For the text-containing cell, return its midpoint in [x, y] coordinate format. 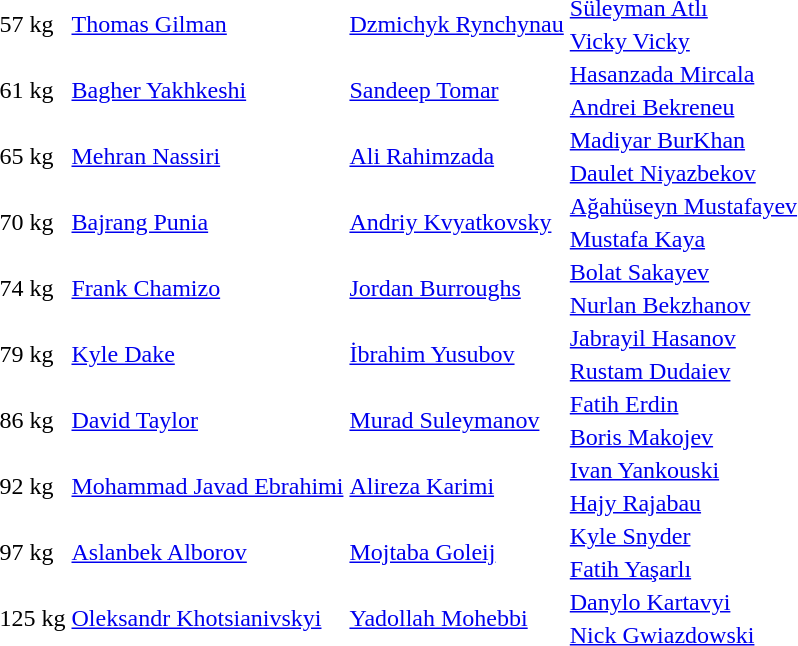
Hasanzada Mircala [683, 74]
Kyle Snyder [683, 536]
Jabrayil Hasanov [683, 338]
Mohammad Javad Ebrahimi [208, 486]
Frank Chamizo [208, 288]
Aslanbek Alborov [208, 552]
Danylo Kartavyi [683, 602]
Ali Rahimzada [456, 156]
Vicky Vicky [683, 41]
Hajy Rajabau [683, 503]
Boris Makojev [683, 437]
Fatih Yaşarlı [683, 569]
Alireza Karimi [456, 486]
Madiyar BurKhan [683, 140]
Mustafa Kaya [683, 239]
İbrahim Yusubov [456, 354]
Murad Suleymanov [456, 420]
Ağahüseyn Mustafayev [683, 206]
Bajrang Punia [208, 222]
David Taylor [208, 420]
Bolat Sakayev [683, 272]
Andriy Kvyatkovsky [456, 222]
Sandeep Tomar [456, 90]
Fatih Erdin [683, 404]
Jordan Burroughs [456, 288]
Mojtaba Goleij [456, 552]
Daulet Niyazbekov [683, 173]
Bagher Yakhkeshi [208, 90]
Kyle Dake [208, 354]
Andrei Bekreneu [683, 107]
Ivan Yankouski [683, 470]
Rustam Dudaiev [683, 371]
Mehran Nassiri [208, 156]
Nurlan Bekzhanov [683, 305]
